Find where the given text appears and provide that cell's center as [X, Y] coordinate. 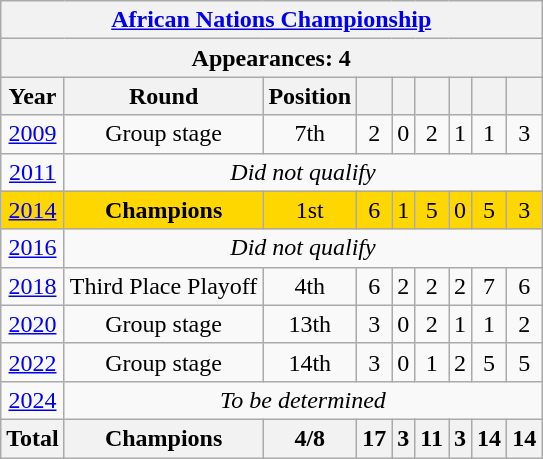
2022 [33, 362]
To be determined [302, 400]
Round [164, 96]
17 [374, 438]
4th [310, 286]
13th [310, 324]
2018 [33, 286]
2011 [33, 172]
2024 [33, 400]
2009 [33, 134]
2014 [33, 210]
Third Place Playoff [164, 286]
11 [432, 438]
Appearances: 4 [272, 58]
7th [310, 134]
1st [310, 210]
African Nations Championship [272, 20]
7 [490, 286]
14th [310, 362]
2016 [33, 248]
4/8 [310, 438]
Total [33, 438]
2020 [33, 324]
Position [310, 96]
Year [33, 96]
